Locate the cell with the specified text and output its [X, Y] center coordinate. 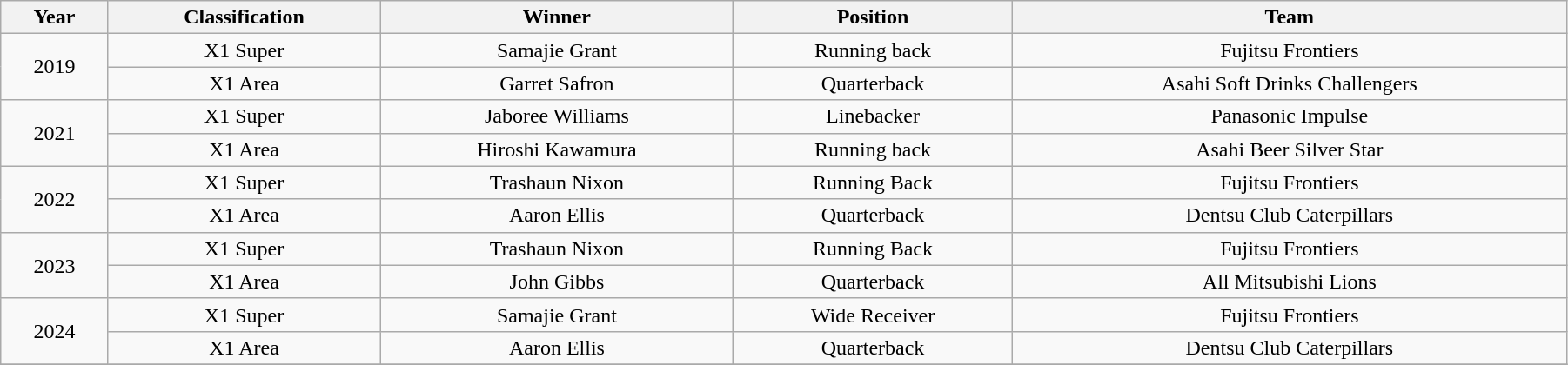
Team [1290, 17]
Hiroshi Kawamura [557, 149]
Classification [244, 17]
All Mitsubishi Lions [1290, 282]
Position [873, 17]
John Gibbs [557, 282]
Panasonic Impulse [1290, 116]
Wide Receiver [873, 315]
Winner [557, 17]
Asahi Beer Silver Star [1290, 149]
Linebacker [873, 116]
Year [54, 17]
Jaboree Williams [557, 116]
2022 [54, 199]
2019 [54, 67]
Garret Safron [557, 83]
2023 [54, 265]
2021 [54, 133]
Asahi Soft Drinks Challengers [1290, 83]
2024 [54, 331]
